Find where the given text appears and provide that cell's center as (X, Y) coordinate. 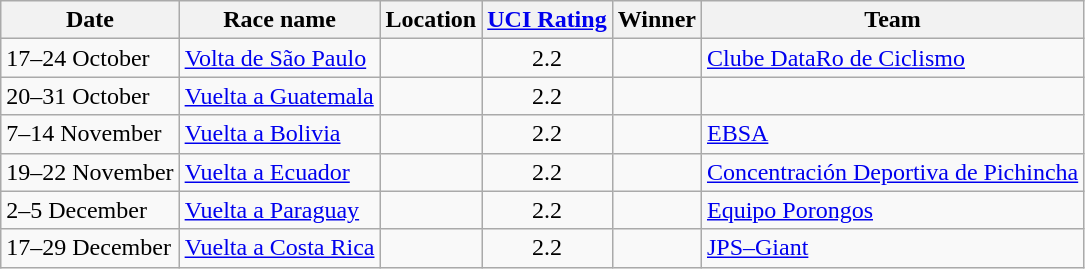
Race name (280, 20)
Vuelta a Guatemala (280, 96)
Vuelta a Ecuador (280, 172)
Vuelta a Costa Rica (280, 248)
Winner (656, 20)
Equipo Porongos (892, 210)
Date (90, 20)
Vuelta a Bolivia (280, 134)
Vuelta a Paraguay (280, 210)
UCI Rating (547, 20)
2–5 December (90, 210)
JPS–Giant (892, 248)
Concentración Deportiva de Pichincha (892, 172)
Team (892, 20)
EBSA (892, 134)
Clube DataRo de Ciclismo (892, 58)
17–29 December (90, 248)
7–14 November (90, 134)
Location (431, 20)
17–24 October (90, 58)
Volta de São Paulo (280, 58)
19–22 November (90, 172)
20–31 October (90, 96)
